Output the [X, Y] coordinate of the center of the cell containing the given text.  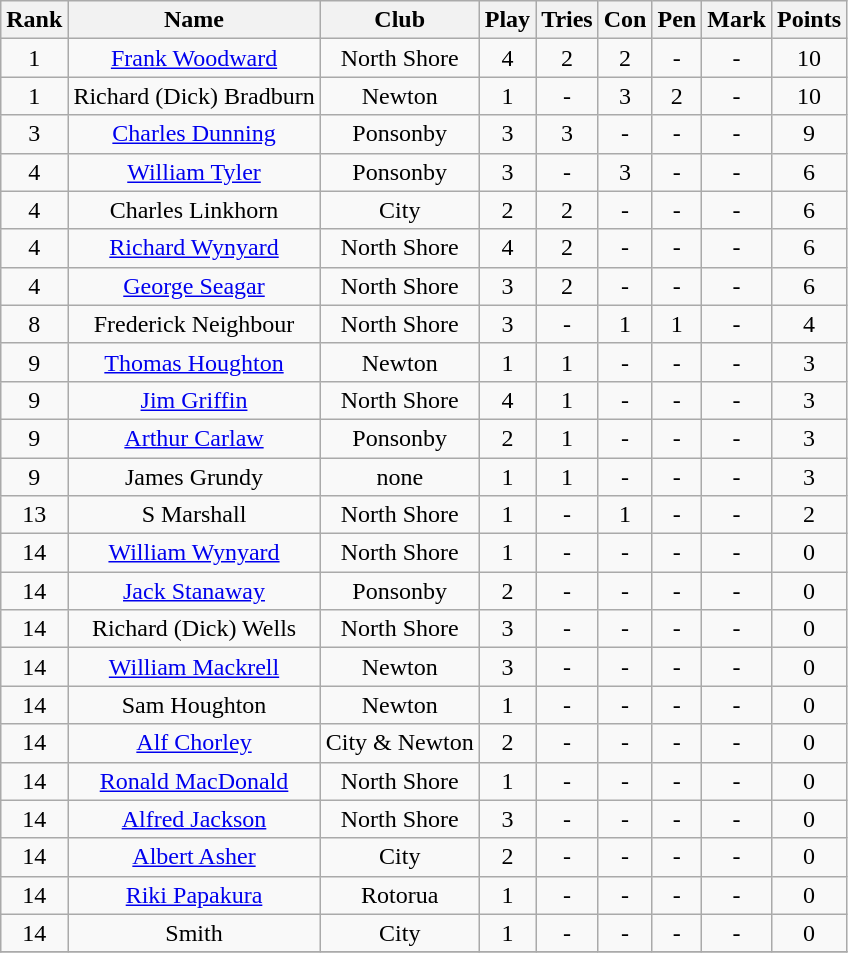
William Wynyard [194, 553]
Charles Dunning [194, 134]
Richard (Dick) Wells [194, 629]
Points [808, 20]
Alf Chorley [194, 743]
Charles Linkhorn [194, 210]
Richard (Dick) Bradburn [194, 96]
Rank [34, 20]
Club [400, 20]
Jack Stanaway [194, 591]
Richard Wynyard [194, 248]
William Tyler [194, 172]
Thomas Houghton [194, 362]
13 [34, 515]
none [400, 477]
Name [194, 20]
Albert Asher [194, 857]
Mark [737, 20]
Play [507, 20]
Rotorua [400, 895]
Frederick Neighbour [194, 324]
Frank Woodward [194, 58]
S Marshall [194, 515]
William Mackrell [194, 667]
Smith [194, 933]
Arthur Carlaw [194, 438]
City & Newton [400, 743]
James Grundy [194, 477]
George Seagar [194, 286]
Sam Houghton [194, 705]
Riki Papakura [194, 895]
Jim Griffin [194, 400]
8 [34, 324]
Alfred Jackson [194, 819]
Tries [568, 20]
Ronald MacDonald [194, 781]
Pen [677, 20]
Con [625, 20]
